Output the [x, y] coordinate of the center of the cell containing the given text.  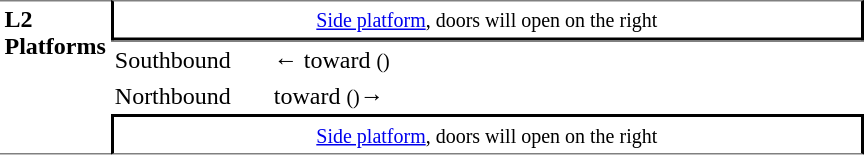
← toward () [566, 59]
Southbound [190, 59]
L2Platforms [55, 77]
toward ()→ [566, 96]
Northbound [190, 96]
